Capture the cell that displays the provided text and extract its (x, y) central coordinate. 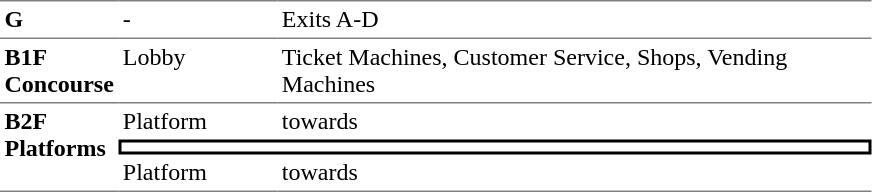
Ticket Machines, Customer Service, Shops, Vending Machines (574, 71)
B2FPlatforms (59, 148)
- (198, 19)
Lobby (198, 71)
B1FConcourse (59, 71)
G (59, 19)
Exits A-D (574, 19)
